Return [x, y] of the center of cell containing provided text 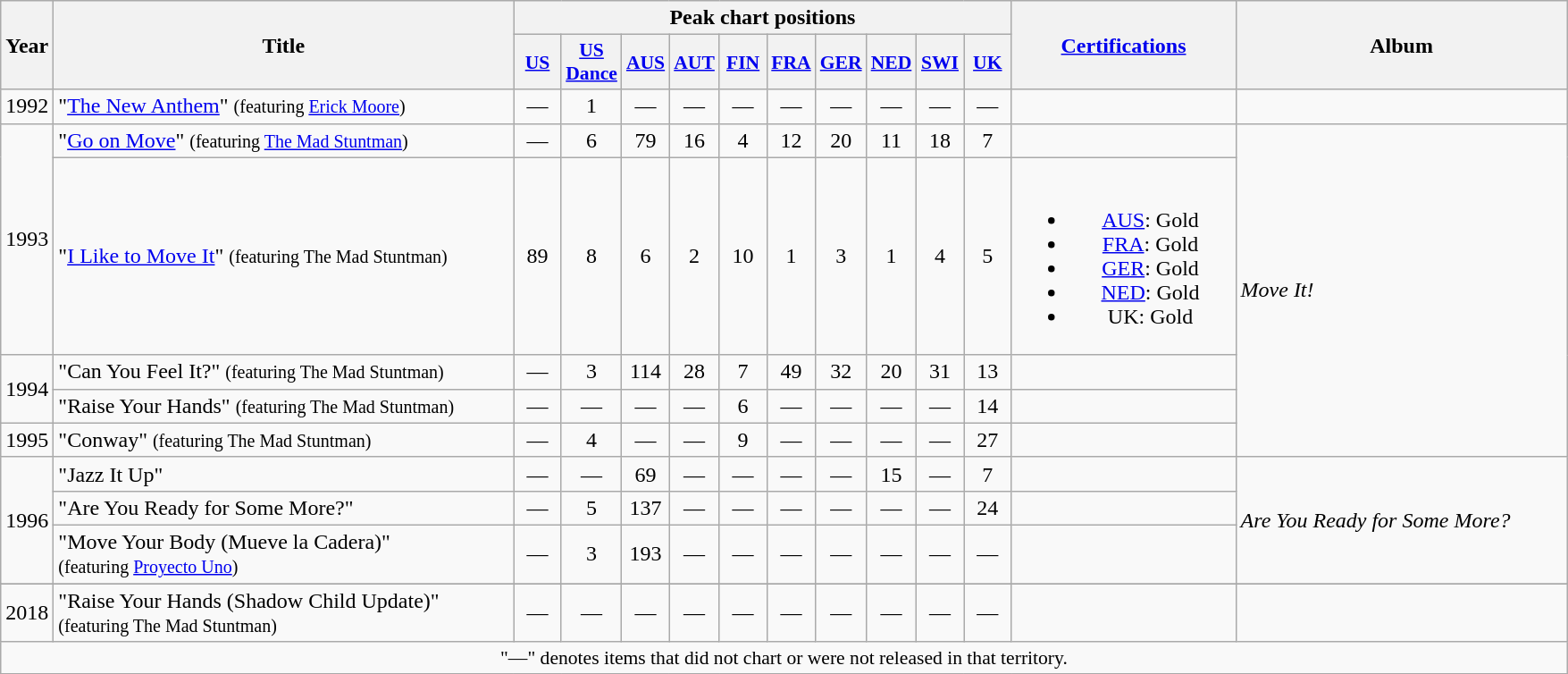
US [538, 63]
"Jazz It Up" [284, 474]
24 [988, 508]
Certifications [1124, 45]
FRA [791, 63]
"Move Your Body (Mueve la Cadera)"(featuring Proyecto Uno) [284, 554]
Album [1401, 45]
12 [791, 140]
Peak chart positions [763, 18]
137 [645, 508]
15 [892, 474]
1993 [27, 240]
GER [842, 63]
FIN [743, 63]
1995 [27, 440]
2018 [27, 611]
"The New Anthem" (featuring Erick Moore) [284, 106]
Move It! [1401, 290]
193 [645, 554]
Year [27, 45]
14 [988, 406]
"I Like to Move It" (featuring The Mad Stuntman) [284, 256]
1994 [27, 389]
89 [538, 256]
8 [591, 256]
28 [694, 372]
SWI [940, 63]
16 [694, 140]
"Conway" (featuring The Mad Stuntman) [284, 440]
31 [940, 372]
"Raise Your Hands" (featuring The Mad Stuntman) [284, 406]
69 [645, 474]
"Can You Feel It?" (featuring The Mad Stuntman) [284, 372]
"Go on Move" (featuring The Mad Stuntman) [284, 140]
"—" denotes items that did not chart or were not released in that territory. [784, 658]
49 [791, 372]
13 [988, 372]
27 [988, 440]
9 [743, 440]
1992 [27, 106]
10 [743, 256]
"Are You Ready for Some More?" [284, 508]
2 [694, 256]
11 [892, 140]
1996 [27, 520]
32 [842, 372]
114 [645, 372]
79 [645, 140]
Are You Ready for Some More? [1401, 520]
NED [892, 63]
18 [940, 140]
USDance [591, 63]
UK [988, 63]
AUT [694, 63]
Title [284, 45]
AUS [645, 63]
"Raise Your Hands (Shadow Child Update)" (featuring The Mad Stuntman) [284, 611]
AUS: GoldFRA: GoldGER: GoldNED: GoldUK: Gold [1124, 256]
